Identify which cell holds the provided text, then report its (X, Y) central coordinate. 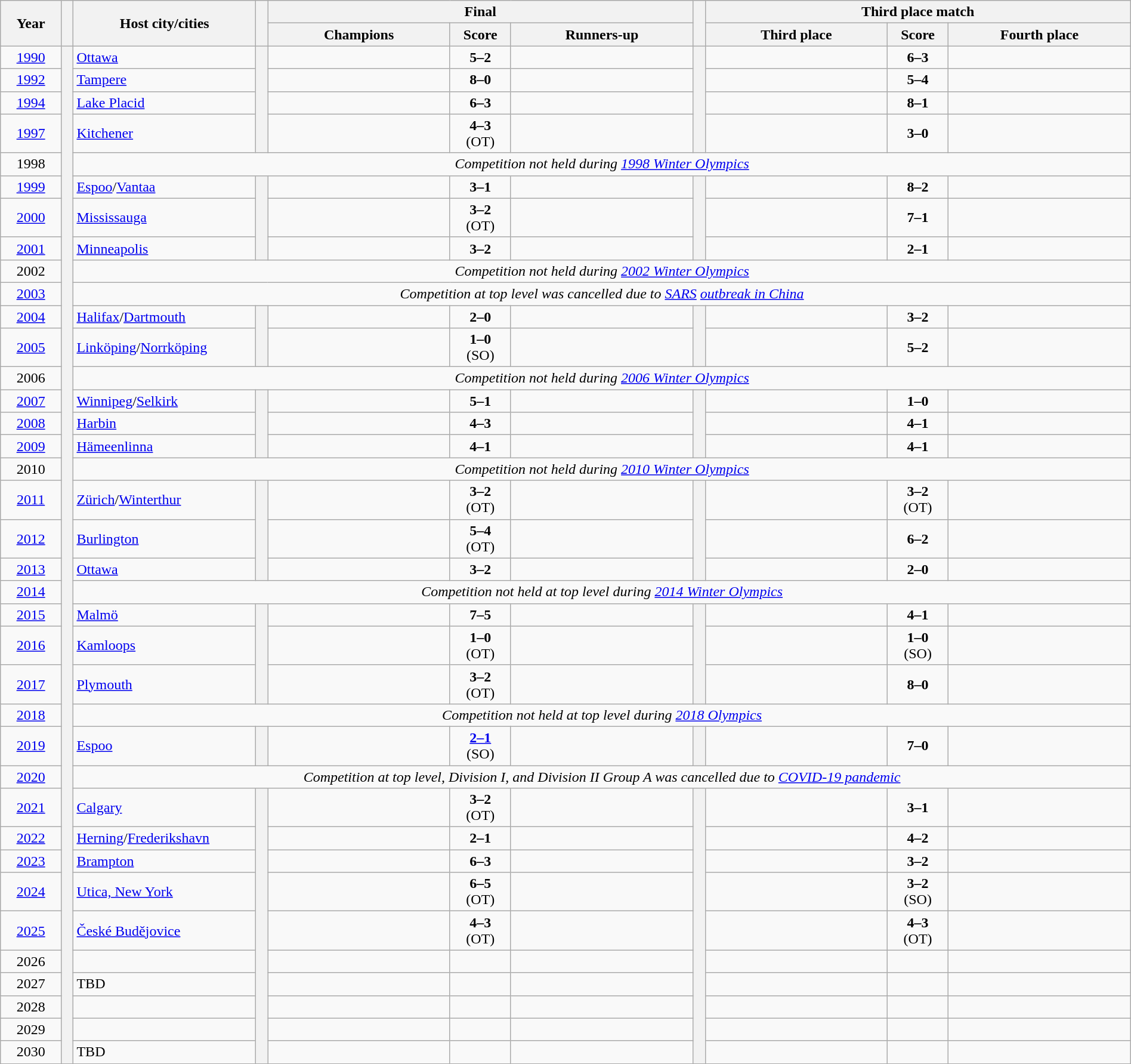
Minneapolis (165, 248)
8–2 (918, 187)
Final (481, 12)
Harbin (165, 424)
8–1 (918, 103)
7–1 (918, 217)
2024 (31, 892)
6–5 (OT) (480, 892)
Espoo/Vantaa (165, 187)
2030 (31, 1052)
5–4 (918, 80)
Tampere (165, 80)
2011 (31, 500)
Burlington (165, 538)
2026 (31, 961)
Fourth place (1040, 35)
1–0 (918, 401)
2019 (31, 746)
Lake Placid (165, 103)
Mississauga (165, 217)
6–2 (918, 538)
Espoo (165, 746)
2008 (31, 424)
2018 (31, 715)
Malmö (165, 615)
1–0 (OT) (480, 646)
Competition not held at top level during 2014 Winter Olympics (602, 592)
2021 (31, 808)
2006 (31, 378)
4–3 (480, 424)
2013 (31, 569)
3–0 (918, 134)
2016 (31, 646)
2003 (31, 294)
2022 (31, 838)
Plymouth (165, 684)
Third place (796, 35)
Kitchener (165, 134)
2020 (31, 776)
Competition not held during 2006 Winter Olympics (602, 378)
Competition not held during 2010 Winter Olympics (602, 469)
2012 (31, 538)
Brampton (165, 861)
2001 (31, 248)
2002 (31, 271)
2027 (31, 984)
2017 (31, 684)
Competition not held at top level during 2018 Olympics (602, 715)
3–2 (SO) (918, 892)
Utica, New York (165, 892)
1999 (31, 187)
1992 (31, 80)
2007 (31, 401)
Zürich/Winterthur (165, 500)
2014 (31, 592)
2025 (31, 931)
7–5 (480, 615)
2015 (31, 615)
Winnipeg/Selkirk (165, 401)
5–1 (480, 401)
Herning/Frederikshavn (165, 838)
Champions (359, 35)
2–1 (SO) (480, 746)
4–2 (918, 838)
Calgary (165, 808)
2028 (31, 1007)
Kamloops (165, 646)
2005 (31, 347)
1997 (31, 134)
2004 (31, 317)
2000 (31, 217)
Hämeenlinna (165, 446)
České Budějovice (165, 931)
Competition not held during 2002 Winter Olympics (602, 271)
1998 (31, 164)
1994 (31, 103)
Year (31, 23)
7–0 (918, 746)
Competition at top level, Division I, and Division II Group A was cancelled due to COVID-19 pandemic (602, 776)
Runners-up (602, 35)
Linköping/Norrköping (165, 347)
5–4 (OT) (480, 538)
2009 (31, 446)
Competition at top level was cancelled due to SARS outbreak in China (602, 294)
1990 (31, 57)
2029 (31, 1029)
Competition not held during 1998 Winter Olympics (602, 164)
Third place match (917, 12)
2010 (31, 469)
Halifax/Dartmouth (165, 317)
Host city/cities (165, 23)
2023 (31, 861)
